For the text-containing cell, return its midpoint in (x, y) coordinate format. 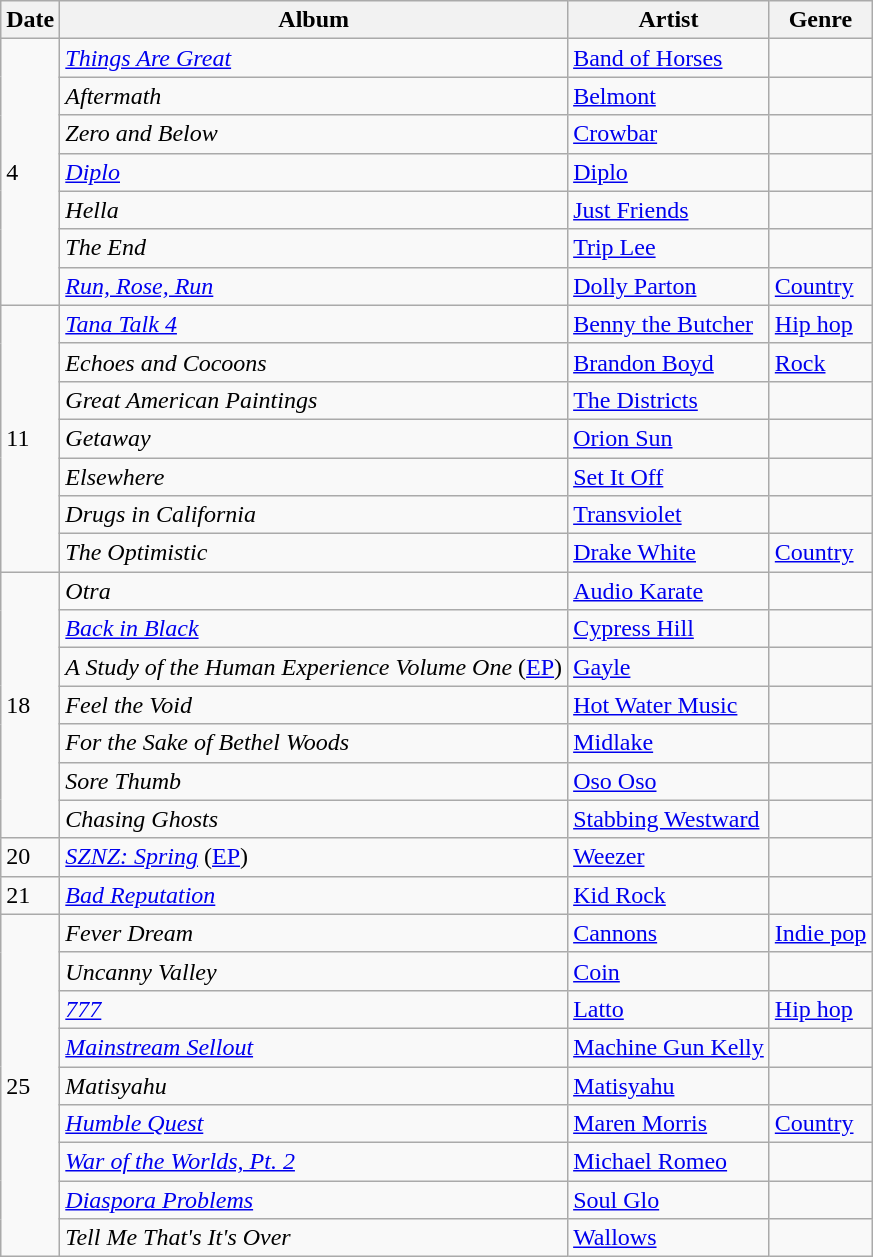
Transviolet (669, 515)
Wallows (669, 1238)
Tell Me That's It's Over (314, 1238)
11 (30, 438)
Gayle (669, 667)
Michael Romeo (669, 1162)
Soul Glo (669, 1200)
21 (30, 895)
Album (314, 20)
For the Sake of Bethel Woods (314, 743)
Crowbar (669, 134)
The Optimistic (314, 553)
Chasing Ghosts (314, 819)
Fever Dream (314, 933)
Latto (669, 1009)
Stabbing Westward (669, 819)
Midlake (669, 743)
Oso Oso (669, 781)
Mainstream Sellout (314, 1047)
Getaway (314, 438)
Aftermath (314, 96)
Bad Reputation (314, 895)
Tana Talk 4 (314, 324)
Uncanny Valley (314, 971)
Hella (314, 210)
Otra (314, 591)
Great American Paintings (314, 400)
Diaspora Problems (314, 1200)
Drake White (669, 553)
Benny the Butcher (669, 324)
Sore Thumb (314, 781)
Feel the Void (314, 705)
Kid Rock (669, 895)
Maren Morris (669, 1124)
Trip Lee (669, 248)
777 (314, 1009)
Zero and Below (314, 134)
Audio Karate (669, 591)
A Study of the Human Experience Volume One (EP) (314, 667)
Back in Black (314, 629)
Dolly Parton (669, 286)
Brandon Boyd (669, 362)
Elsewhere (314, 477)
Things Are Great (314, 58)
Just Friends (669, 210)
Machine Gun Kelly (669, 1047)
Rock (820, 362)
Indie pop (820, 933)
Genre (820, 20)
War of the Worlds, Pt. 2 (314, 1162)
25 (30, 1086)
SZNZ: Spring (EP) (314, 857)
The End (314, 248)
The Districts (669, 400)
Humble Quest (314, 1124)
Set It Off (669, 477)
Hot Water Music (669, 705)
Echoes and Cocoons (314, 362)
Cannons (669, 933)
Orion Sun (669, 438)
4 (30, 172)
Drugs in California (314, 515)
Coin (669, 971)
Cypress Hill (669, 629)
Run, Rose, Run (314, 286)
Date (30, 20)
Artist (669, 20)
Weezer (669, 857)
Belmont (669, 96)
18 (30, 705)
Band of Horses (669, 58)
20 (30, 857)
